Find where the given text appears and provide that cell's center as (X, Y) coordinate. 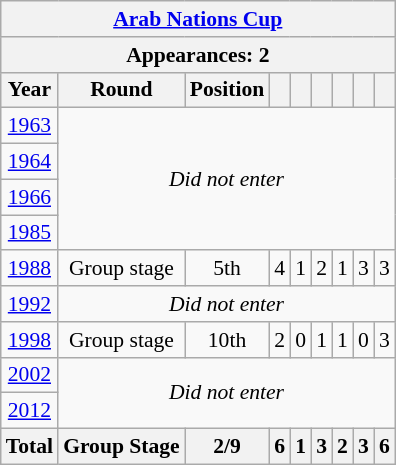
2/9 (227, 447)
4 (280, 269)
Total (30, 447)
5th (227, 269)
Year (30, 90)
1985 (30, 233)
2012 (30, 411)
1963 (30, 126)
Arab Nations Cup (198, 19)
10th (227, 340)
1988 (30, 269)
1998 (30, 340)
1964 (30, 162)
Position (227, 90)
1992 (30, 304)
1966 (30, 197)
Group Stage (122, 447)
2002 (30, 375)
Round (122, 90)
Appearances: 2 (198, 55)
